Extract the [X, Y] coordinate from the center of the cell holding the provided text.  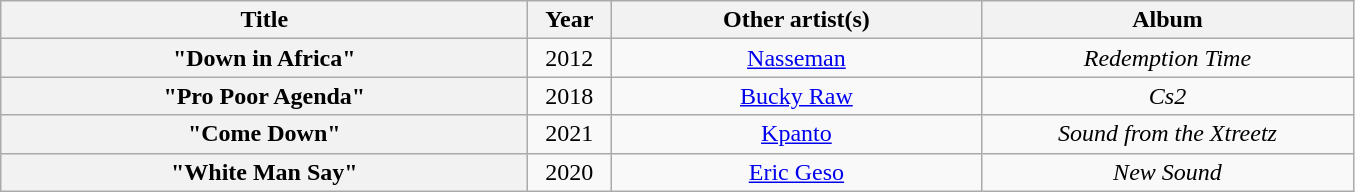
2018 [570, 96]
Cs2 [1168, 96]
Kpanto [796, 134]
Nasseman [796, 58]
New Sound [1168, 172]
Eric Geso [796, 172]
Redemption Time [1168, 58]
"Down in Africa" [264, 58]
Bucky Raw [796, 96]
2020 [570, 172]
"Come Down" [264, 134]
Year [570, 20]
Sound from the Xtreetz [1168, 134]
2012 [570, 58]
"White Man Say" [264, 172]
"Pro Poor Agenda" [264, 96]
Other artist(s) [796, 20]
2021 [570, 134]
Title [264, 20]
Album [1168, 20]
